Return the (x, y) coordinate for the center point of the cell that contains the specified text.  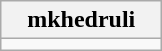
mkhedruli (82, 20)
